Identify which cell holds the provided text, then report its (x, y) central coordinate. 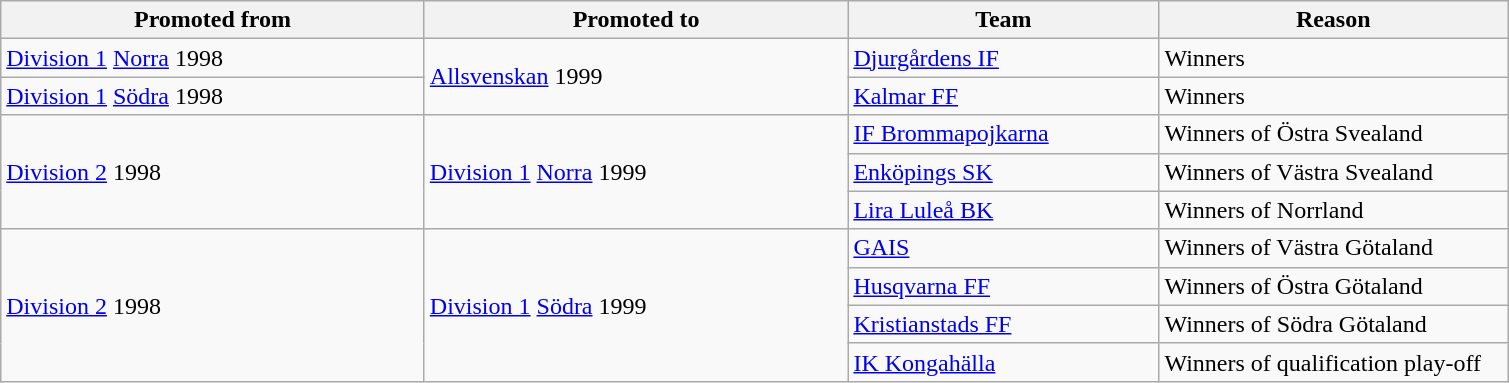
Winners of Östra Götaland (1334, 286)
Kristianstads FF (1004, 324)
Promoted to (636, 20)
Winners of qualification play-off (1334, 362)
Team (1004, 20)
IK Kongahälla (1004, 362)
Allsvenskan 1999 (636, 77)
Winners of Södra Götaland (1334, 324)
Winners of Västra Svealand (1334, 172)
Lira Luleå BK (1004, 210)
Winners of Norrland (1334, 210)
Winners of Östra Svealand (1334, 134)
Promoted from (213, 20)
Husqvarna FF (1004, 286)
Winners of Västra Götaland (1334, 248)
Division 1 Södra 1999 (636, 305)
Enköpings SK (1004, 172)
Djurgårdens IF (1004, 58)
Division 1 Södra 1998 (213, 96)
Kalmar FF (1004, 96)
Reason (1334, 20)
Division 1 Norra 1998 (213, 58)
IF Brommapojkarna (1004, 134)
GAIS (1004, 248)
Division 1 Norra 1999 (636, 172)
